Detect which cell encompasses the target text, then output its (x, y) center coordinate. 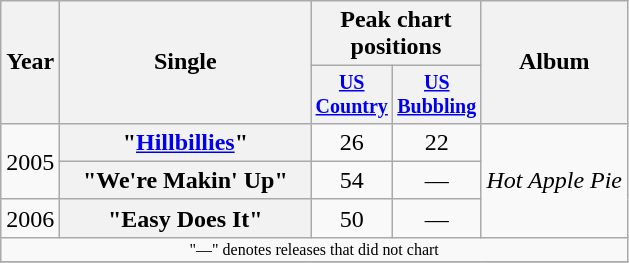
US Country (352, 94)
Year (30, 62)
54 (352, 180)
"Easy Does It" (186, 218)
Hot Apple Pie (554, 180)
Peak chartpositions (396, 34)
Single (186, 62)
22 (437, 142)
2006 (30, 218)
Album (554, 62)
"Hillbillies" (186, 142)
50 (352, 218)
26 (352, 142)
2005 (30, 161)
"We're Makin' Up" (186, 180)
"—" denotes releases that did not chart (314, 249)
US Bubbling (437, 94)
